Detect which cell encompasses the target text, then output its (X, Y) center coordinate. 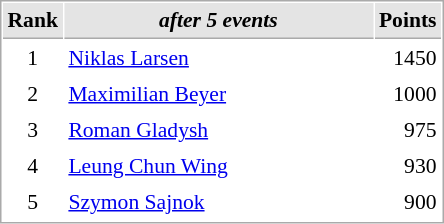
Maximilian Beyer (218, 93)
5 (32, 201)
after 5 events (218, 21)
Points (408, 21)
Niklas Larsen (218, 57)
930 (408, 165)
1450 (408, 57)
900 (408, 201)
Leung Chun Wing (218, 165)
Szymon Sajnok (218, 201)
1000 (408, 93)
2 (32, 93)
975 (408, 129)
Roman Gladysh (218, 129)
1 (32, 57)
3 (32, 129)
Rank (32, 21)
4 (32, 165)
